Extract the (X, Y) coordinate from the center of the cell holding the provided text.  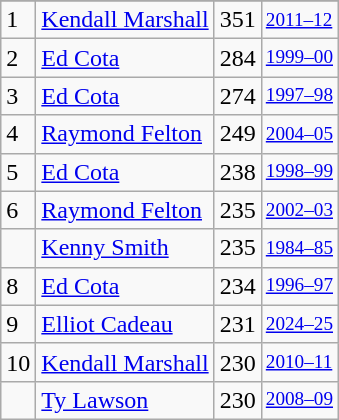
249 (238, 134)
2011–12 (299, 20)
9 (18, 324)
6 (18, 210)
1 (18, 20)
Ty Lawson (125, 400)
5 (18, 172)
238 (238, 172)
1984–85 (299, 248)
Kenny Smith (125, 248)
2002–03 (299, 210)
2010–11 (299, 362)
1998–99 (299, 172)
1999–00 (299, 58)
8 (18, 286)
231 (238, 324)
1996–97 (299, 286)
284 (238, 58)
2008–09 (299, 400)
4 (18, 134)
2024–25 (299, 324)
274 (238, 96)
351 (238, 20)
1997–98 (299, 96)
Elliot Cadeau (125, 324)
2 (18, 58)
3 (18, 96)
10 (18, 362)
234 (238, 286)
2004–05 (299, 134)
